For the text-containing cell, return its midpoint in (X, Y) coordinate format. 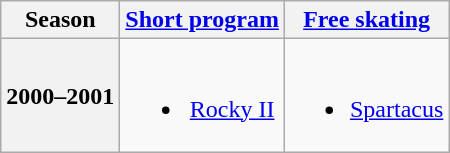
Season (60, 20)
Rocky II (202, 96)
Spartacus (366, 96)
Free skating (366, 20)
Short program (202, 20)
2000–2001 (60, 96)
